Find where the given text appears and provide that cell's center as [X, Y] coordinate. 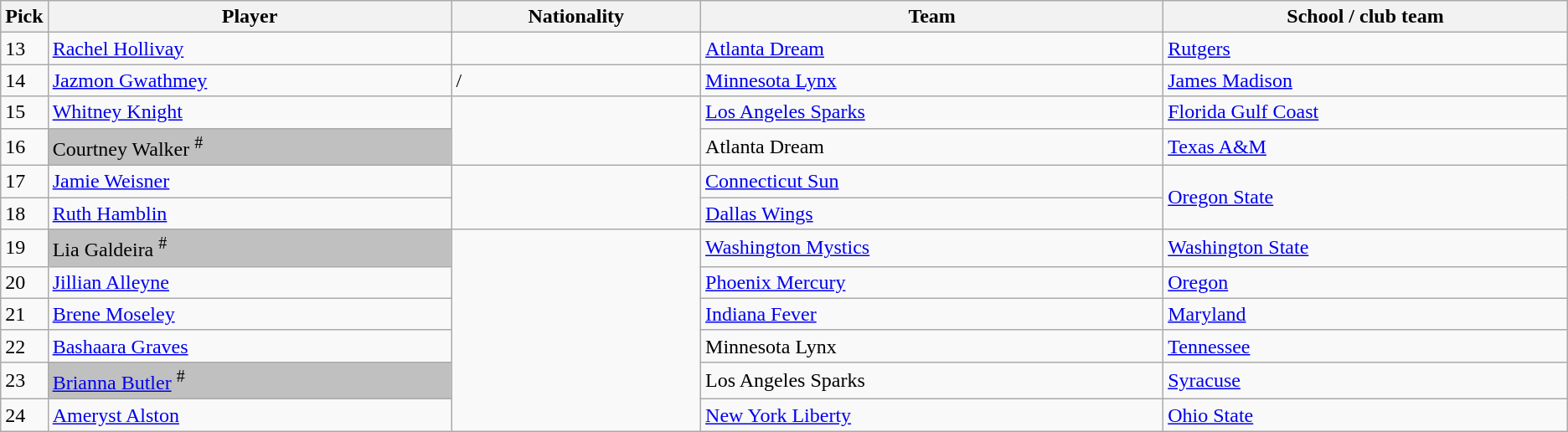
20 [24, 282]
Whitney Knight [250, 112]
New York Liberty [932, 415]
Indiana Fever [932, 314]
21 [24, 314]
Ameryst Alston [250, 415]
Team [932, 17]
School / club team [1365, 17]
Bashaara Graves [250, 346]
Ruth Hamblin [250, 213]
Brene Moseley [250, 314]
Oregon [1365, 282]
23 [24, 380]
Maryland [1365, 314]
Jazmon Gwathmey [250, 80]
16 [24, 147]
Player [250, 17]
Pick [24, 17]
17 [24, 182]
Ohio State [1365, 415]
Dallas Wings [932, 213]
14 [24, 80]
Phoenix Mercury [932, 282]
Oregon State [1365, 198]
Washington Mystics [932, 248]
Jillian Alleyne [250, 282]
Connecticut Sun [932, 182]
18 [24, 213]
13 [24, 49]
Florida Gulf Coast [1365, 112]
24 [24, 415]
Lia Galdeira # [250, 248]
Nationality [576, 17]
22 [24, 346]
Courtney Walker # [250, 147]
James Madison [1365, 80]
15 [24, 112]
Syracuse [1365, 380]
Rutgers [1365, 49]
19 [24, 248]
/ [576, 80]
Washington State [1365, 248]
Texas A&M [1365, 147]
Jamie Weisner [250, 182]
Rachel Hollivay [250, 49]
Brianna Butler # [250, 380]
Tennessee [1365, 346]
